From the cell containing the given text, extract its center point as (x, y) coordinate. 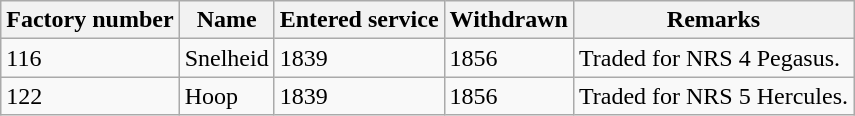
Snelheid (226, 58)
Remarks (713, 20)
Factory number (90, 20)
Name (226, 20)
Traded for NRS 5 Hercules. (713, 96)
Entered service (359, 20)
Hoop (226, 96)
Withdrawn (508, 20)
Traded for NRS 4 Pegasus. (713, 58)
122 (90, 96)
116 (90, 58)
